Find where the given text appears and provide that cell's center as (X, Y) coordinate. 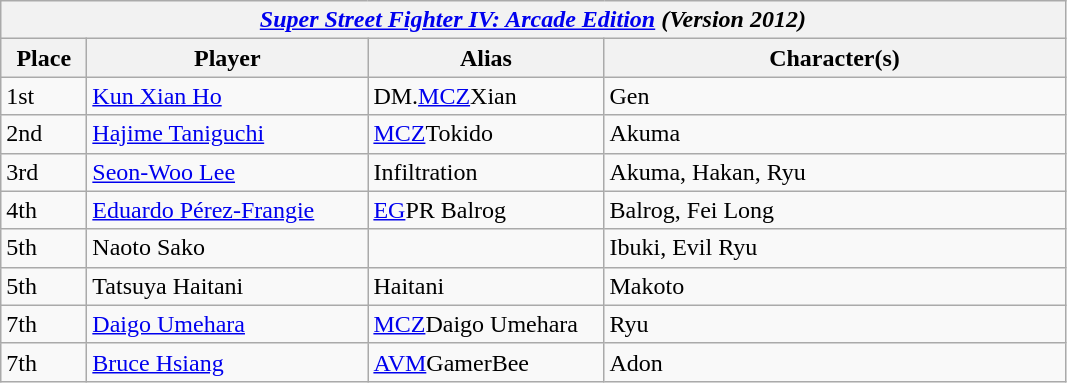
Ibuki, Evil Ryu (834, 248)
Hajime Taniguchi (228, 134)
Akuma (834, 134)
Eduardo Pérez-Frangie (228, 210)
Bruce Hsiang (228, 362)
Place (44, 58)
EGPR Balrog (486, 210)
MCZDaigo Umehara (486, 324)
Haitani (486, 286)
Adon (834, 362)
MCZTokido (486, 134)
Naoto Sako (228, 248)
Infiltration (486, 172)
Daigo Umehara (228, 324)
Super Street Fighter IV: Arcade Edition (Version 2012) (533, 20)
DM.MCZXian (486, 96)
Gen (834, 96)
Player (228, 58)
AVMGamerBee (486, 362)
2nd (44, 134)
Kun Xian Ho (228, 96)
Akuma, Hakan, Ryu (834, 172)
Ryu (834, 324)
Tatsuya Haitani (228, 286)
Balrog, Fei Long (834, 210)
4th (44, 210)
3rd (44, 172)
Character(s) (834, 58)
Seon-Woo Lee (228, 172)
Makoto (834, 286)
1st (44, 96)
Alias (486, 58)
